From the cell containing the given text, extract its center point as (x, y) coordinate. 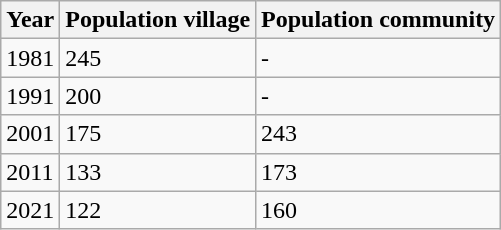
1991 (30, 96)
2001 (30, 134)
Population community (378, 20)
160 (378, 210)
173 (378, 172)
Population village (158, 20)
2021 (30, 210)
200 (158, 96)
245 (158, 58)
243 (378, 134)
Year (30, 20)
1981 (30, 58)
122 (158, 210)
2011 (30, 172)
133 (158, 172)
175 (158, 134)
